Return the (x, y) coordinate for the center point of the cell that contains the specified text.  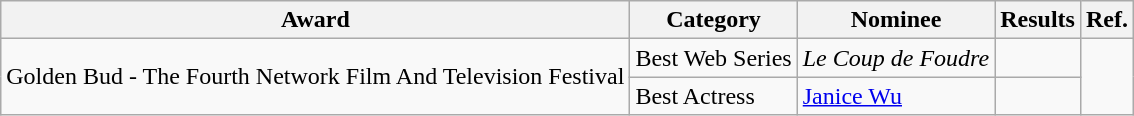
Award (316, 20)
Results (1038, 20)
Janice Wu (896, 96)
Ref. (1106, 20)
Category (714, 20)
Le Coup de Foudre (896, 58)
Golden Bud - The Fourth Network Film And Television Festival (316, 77)
Nominee (896, 20)
Best Web Series (714, 58)
Best Actress (714, 96)
